Return the [x, y] coordinate for the center point of the cell that contains the specified text.  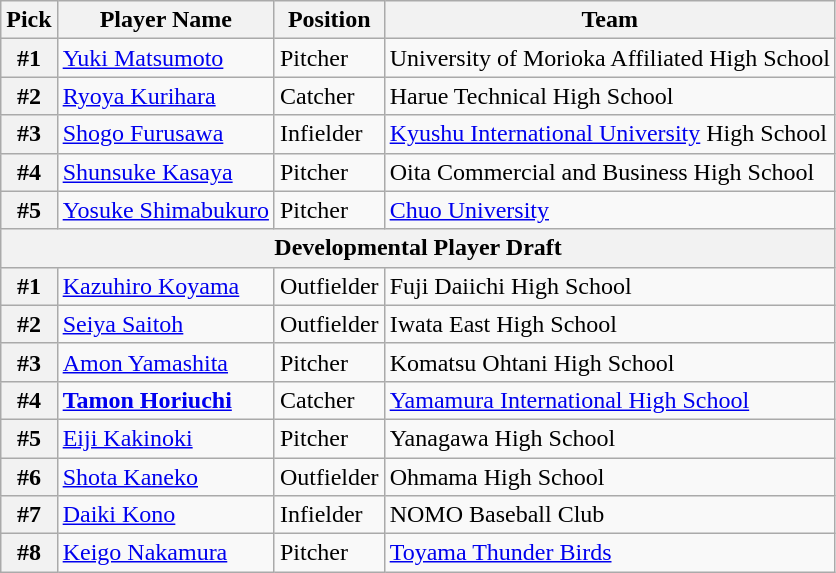
Yamamura International High School [610, 400]
Team [610, 20]
University of Morioka Affiliated High School [610, 58]
Kazuhiro Koyama [166, 286]
Harue Technical High School [610, 96]
Seiya Saitoh [166, 324]
Fuji Daiichi High School [610, 286]
Ohmama High School [610, 477]
Eiji Kakinoki [166, 438]
Developmental Player Draft [418, 248]
Yuki Matsumoto [166, 58]
Daiki Kono [166, 515]
#6 [29, 477]
Yosuke Shimabukuro [166, 210]
Ryoya Kurihara [166, 96]
Shogo Furusawa [166, 134]
NOMO Baseball Club [610, 515]
#8 [29, 553]
Toyama Thunder Birds [610, 553]
Player Name [166, 20]
Position [329, 20]
Keigo Nakamura [166, 553]
#7 [29, 515]
Amon Yamashita [166, 362]
Oita Commercial and Business High School [610, 172]
Pick [29, 20]
Kyushu International University High School [610, 134]
Tamon Horiuchi [166, 400]
Iwata East High School [610, 324]
Shota Kaneko [166, 477]
Shunsuke Kasaya [166, 172]
Yanagawa High School [610, 438]
Chuo University [610, 210]
Komatsu Ohtani High School [610, 362]
